Extract the [x, y] coordinate from the center of the cell holding the provided text.  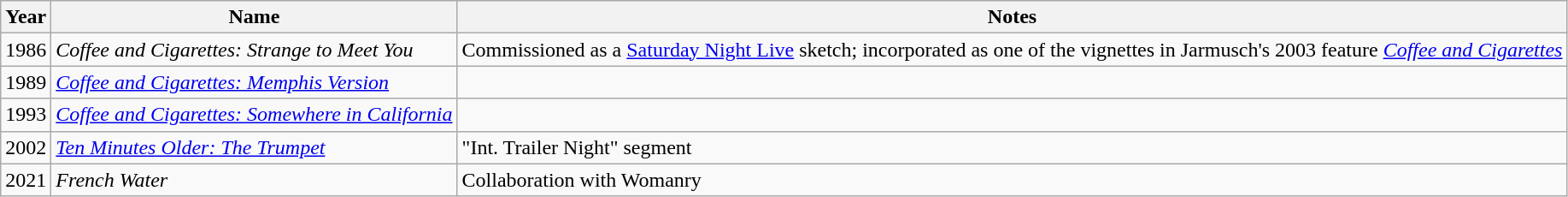
Coffee and Cigarettes: Somewhere in California [255, 115]
French Water [255, 180]
Commissioned as a Saturday Night Live sketch; incorporated as one of the vignettes in Jarmusch's 2003 feature Coffee and Cigarettes [1012, 50]
Ten Minutes Older: The Trumpet [255, 147]
1993 [26, 115]
Year [26, 17]
Coffee and Cigarettes: Memphis Version [255, 82]
2021 [26, 180]
1989 [26, 82]
Notes [1012, 17]
Coffee and Cigarettes: Strange to Meet You [255, 50]
"Int. Trailer Night" segment [1012, 147]
2002 [26, 147]
Name [255, 17]
Collaboration with Womanry [1012, 180]
1986 [26, 50]
